Extract the (x, y) coordinate from the center of the cell holding the provided text.  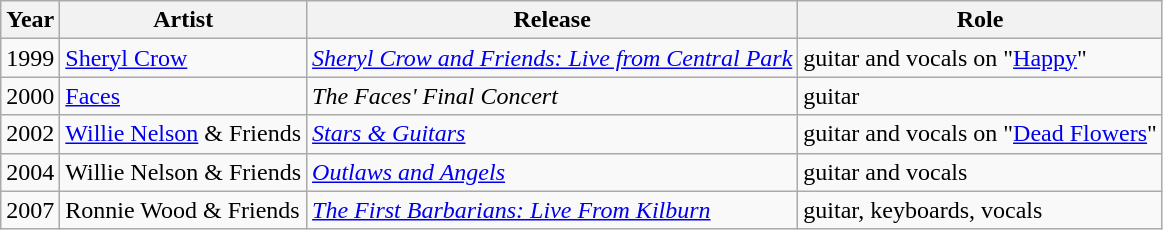
Artist (184, 20)
Ronnie Wood & Friends (184, 210)
Outlaws and Angels (552, 172)
1999 (30, 58)
2007 (30, 210)
Sheryl Crow and Friends: Live from Central Park (552, 58)
guitar, keyboards, vocals (980, 210)
Year (30, 20)
guitar and vocals on "Happy" (980, 58)
The Faces' Final Concert (552, 96)
Faces (184, 96)
guitar and vocals on "Dead Flowers" (980, 134)
guitar (980, 96)
The First Barbarians: Live From Kilburn (552, 210)
Release (552, 20)
2000 (30, 96)
guitar and vocals (980, 172)
Role (980, 20)
Sheryl Crow (184, 58)
2002 (30, 134)
2004 (30, 172)
Stars & Guitars (552, 134)
